Identify which cell holds the provided text, then report its (X, Y) central coordinate. 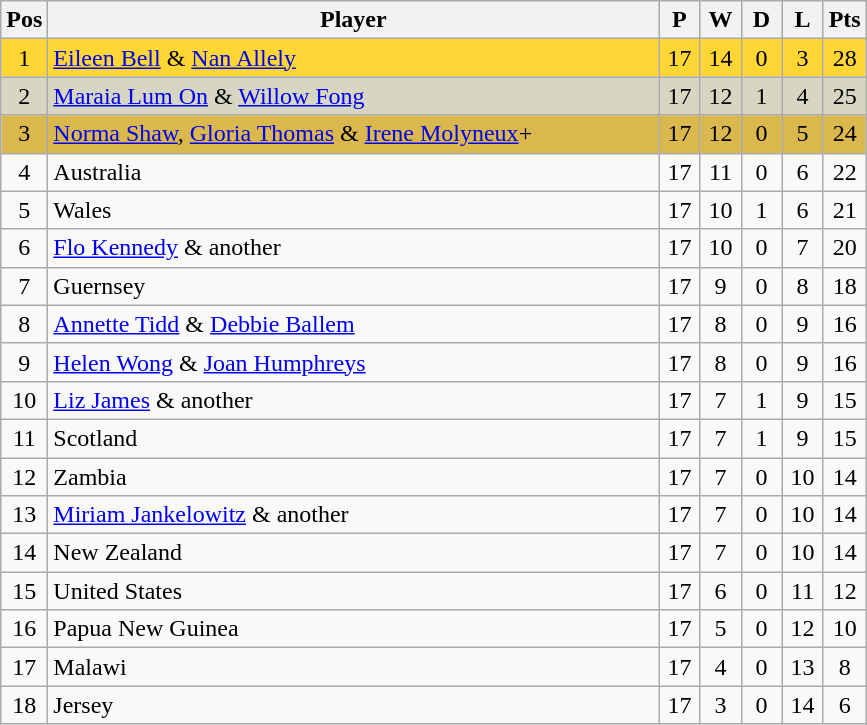
Player (354, 20)
Miriam Jankelowitz & another (354, 515)
United States (354, 591)
2 (24, 96)
New Zealand (354, 553)
Maraia Lum On & Willow Fong (354, 96)
D (762, 20)
Malawi (354, 667)
Zambia (354, 477)
Scotland (354, 438)
Annette Tidd & Debbie Ballem (354, 324)
Australia (354, 172)
Jersey (354, 705)
Helen Wong & Joan Humphreys (354, 362)
Pos (24, 20)
24 (844, 134)
Flo Kennedy & another (354, 248)
Norma Shaw, Gloria Thomas & Irene Molyneux+ (354, 134)
Papua New Guinea (354, 629)
Eileen Bell & Nan Allely (354, 58)
Pts (844, 20)
20 (844, 248)
W (720, 20)
22 (844, 172)
25 (844, 96)
Wales (354, 210)
Guernsey (354, 286)
P (680, 20)
Liz James & another (354, 400)
21 (844, 210)
L (802, 20)
28 (844, 58)
